Search for the cell housing the specified text and yield its [X, Y] center coordinate. 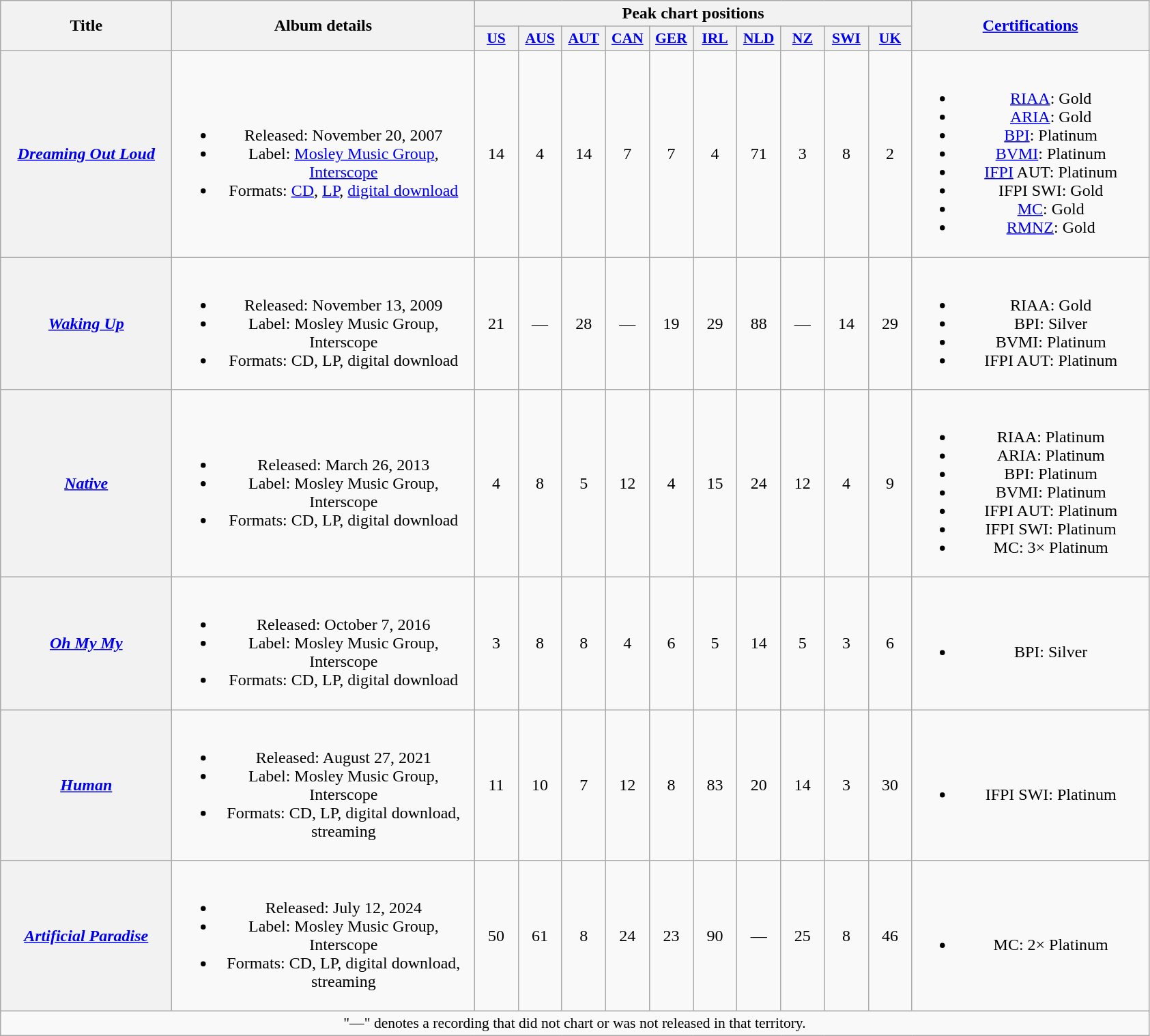
Released: October 7, 2016Label: Mosley Music Group, InterscopeFormats: CD, LP, digital download [324, 644]
19 [671, 323]
AUS [540, 39]
RIAA: PlatinumARIA: PlatinumBPI: PlatinumBVMI: PlatinumIFPI AUT: PlatinumIFPI SWI: PlatinumMC: 3× Platinum [1031, 483]
Released: November 13, 2009Label: Mosley Music Group, InterscopeFormats: CD, LP, digital download [324, 323]
NZ [803, 39]
"—" denotes a recording that did not chart or was not released in that territory. [575, 1024]
Native [86, 483]
15 [715, 483]
GER [671, 39]
AUT [584, 39]
RIAA: GoldARIA: GoldBPI: PlatinumBVMI: PlatinumIFPI AUT: PlatinumIFPI SWI: GoldMC: GoldRMNZ: Gold [1031, 154]
CAN [627, 39]
Human [86, 785]
11 [496, 785]
Released: March 26, 2013Label: Mosley Music Group, InterscopeFormats: CD, LP, digital download [324, 483]
SWI [846, 39]
Certifications [1031, 26]
71 [759, 154]
RIAA: GoldBPI: SilverBVMI: PlatinumIFPI AUT: Platinum [1031, 323]
UK [890, 39]
28 [584, 323]
9 [890, 483]
Title [86, 26]
25 [803, 936]
US [496, 39]
23 [671, 936]
Released: November 20, 2007Label: Mosley Music Group, InterscopeFormats: CD, LP, digital download [324, 154]
10 [540, 785]
Oh My My [86, 644]
Released: August 27, 2021Label: Mosley Music Group, InterscopeFormats: CD, LP, digital download, streaming [324, 785]
Waking Up [86, 323]
20 [759, 785]
2 [890, 154]
90 [715, 936]
46 [890, 936]
BPI: Silver [1031, 644]
Released: July 12, 2024Label: Mosley Music Group, InterscopeFormats: CD, LP, digital download, streaming [324, 936]
30 [890, 785]
NLD [759, 39]
IRL [715, 39]
61 [540, 936]
21 [496, 323]
83 [715, 785]
Album details [324, 26]
50 [496, 936]
MC: 2× Platinum [1031, 936]
88 [759, 323]
Artificial Paradise [86, 936]
IFPI SWI: Platinum [1031, 785]
Dreaming Out Loud [86, 154]
Peak chart positions [693, 14]
